Provide the (x, y) coordinate of the cell's center where the given text is located.  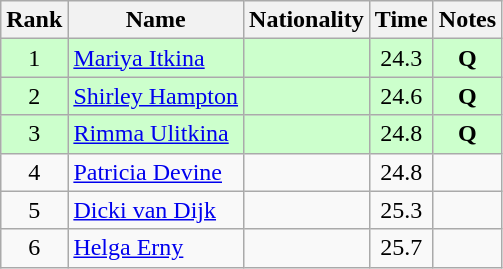
Dicki van Dijk (156, 210)
4 (34, 172)
Time (401, 20)
Mariya Itkina (156, 58)
Rimma Ulitkina (156, 134)
Helga Erny (156, 248)
2 (34, 96)
24.3 (401, 58)
24.6 (401, 96)
3 (34, 134)
1 (34, 58)
Nationality (307, 20)
Notes (467, 20)
Rank (34, 20)
25.7 (401, 248)
Name (156, 20)
6 (34, 248)
Patricia Devine (156, 172)
Shirley Hampton (156, 96)
5 (34, 210)
25.3 (401, 210)
